From the cell containing the given text, extract its center point as [x, y] coordinate. 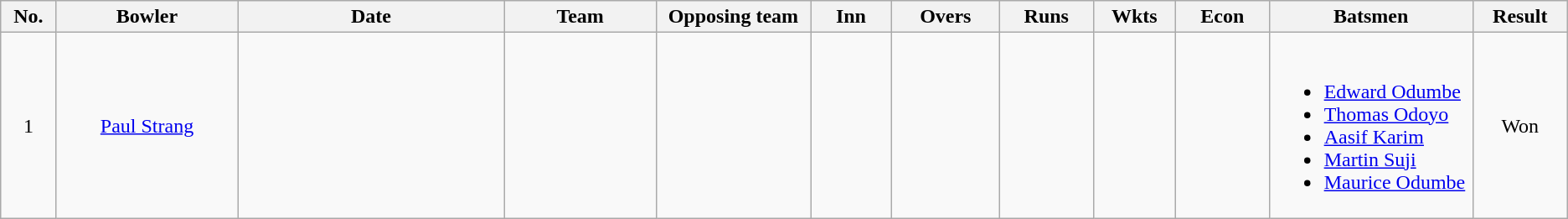
Runs [1046, 17]
No. [28, 17]
1 [28, 126]
Bowler [147, 17]
Inn [851, 17]
Won [1519, 126]
Result [1519, 17]
Team [580, 17]
Date [371, 17]
Wkts [1134, 17]
Paul Strang [147, 126]
Opposing team [733, 17]
Econ [1222, 17]
Overs [945, 17]
Edward OdumbeThomas OdoyoAasif KarimMartin SujiMaurice Odumbe [1370, 126]
Batsmen [1370, 17]
